Return [X, Y] of the center of cell containing provided text 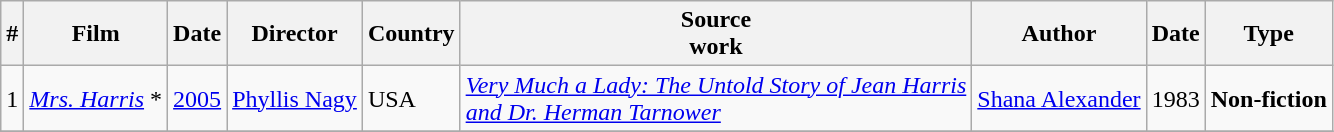
Non-fiction [1268, 98]
Mrs. Harris * [96, 98]
Film [96, 34]
# [12, 34]
Author [1059, 34]
Type [1268, 34]
1 [12, 98]
Director [295, 34]
Phyllis Nagy [295, 98]
1983 [1176, 98]
Sourcework [716, 34]
Shana Alexander [1059, 98]
USA [411, 98]
Country [411, 34]
Very Much a Lady: The Untold Story of Jean Harrisand Dr. Herman Tarnower [716, 98]
2005 [198, 98]
